From the cell containing the given text, extract its center point as [x, y] coordinate. 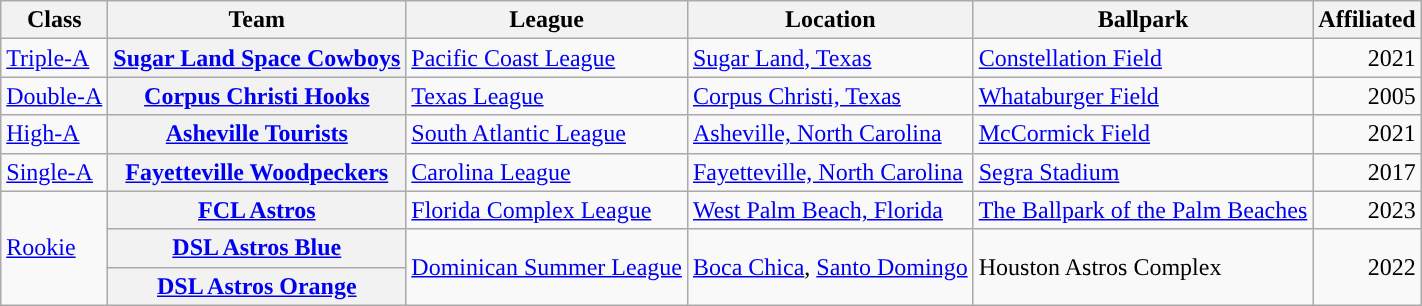
2022 [1367, 267]
Carolina League [547, 172]
Asheville, North Carolina [830, 134]
Florida Complex League [547, 210]
Corpus Christi Hooks [257, 96]
Affiliated [1367, 20]
South Atlantic League [547, 134]
Rookie [54, 248]
League [547, 20]
Single-A [54, 172]
Team [257, 20]
Sugar Land Space Cowboys [257, 58]
Houston Astros Complex [1143, 267]
Location [830, 20]
Sugar Land, Texas [830, 58]
Ballpark [1143, 20]
Double-A [54, 96]
Pacific Coast League [547, 58]
Texas League [547, 96]
Constellation Field [1143, 58]
Fayetteville, North Carolina [830, 172]
Asheville Tourists [257, 134]
McCormick Field [1143, 134]
Dominican Summer League [547, 267]
Whataburger Field [1143, 96]
Boca Chica, Santo Domingo [830, 267]
2017 [1367, 172]
DSL Astros Blue [257, 248]
2023 [1367, 210]
Corpus Christi, Texas [830, 96]
Fayetteville Woodpeckers [257, 172]
High-A [54, 134]
Class [54, 20]
The Ballpark of the Palm Beaches [1143, 210]
Triple-A [54, 58]
West Palm Beach, Florida [830, 210]
Segra Stadium [1143, 172]
2005 [1367, 96]
DSL Astros Orange [257, 286]
FCL Astros [257, 210]
